Identify which cell holds the provided text, then report its (x, y) central coordinate. 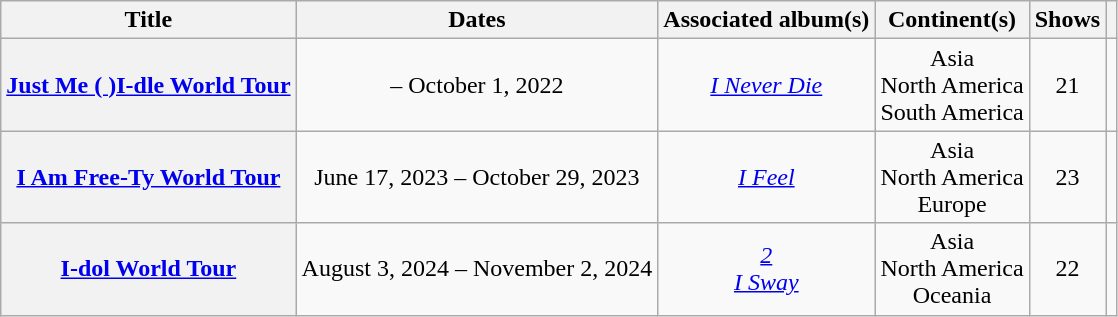
AsiaNorth AmericaOceania (952, 269)
AsiaNorth AmericaSouth America (952, 85)
Associated album(s) (766, 20)
I Never Die (766, 85)
Title (148, 20)
23 (1067, 177)
I Am Free-Ty World Tour (148, 177)
June 17, 2023 – October 29, 2023 (477, 177)
2I Sway (766, 269)
21 (1067, 85)
AsiaNorth AmericaEurope (952, 177)
August 3, 2024 – November 2, 2024 (477, 269)
Just Me ( )I-dle World Tour (148, 85)
Dates (477, 20)
Shows (1067, 20)
– October 1, 2022 (477, 85)
I Feel (766, 177)
Continent(s) (952, 20)
22 (1067, 269)
I-dol World Tour (148, 269)
